Pinpoint the cell where the given text exists, returning its (x, y) midpoint coordinate. 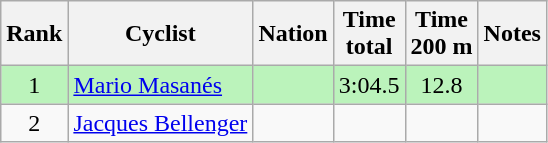
Nation (293, 34)
Mario Masanés (160, 85)
Jacques Bellenger (160, 123)
Time200 m (442, 34)
Cyclist (160, 34)
12.8 (442, 85)
Timetotal (369, 34)
3:04.5 (369, 85)
1 (34, 85)
Rank (34, 34)
Notes (512, 34)
2 (34, 123)
